Extract the [X, Y] coordinate from the center of the cell holding the provided text.  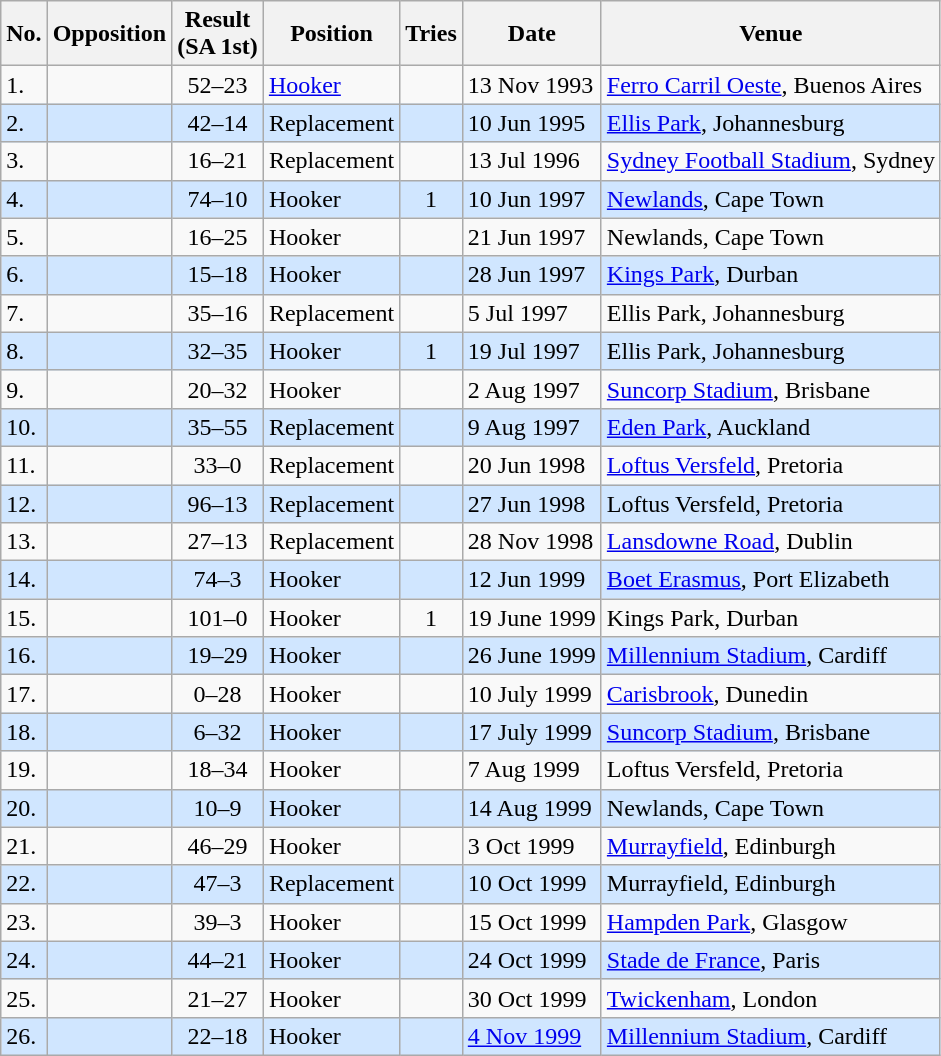
44–21 [218, 960]
42–14 [218, 123]
23. [24, 922]
Boet Erasmus, Port Elizabeth [770, 580]
33–0 [218, 465]
22. [24, 884]
26. [24, 1036]
13 Nov 1993 [532, 85]
No. [24, 34]
74–10 [218, 199]
2. [24, 123]
4 Nov 1999 [532, 1036]
17. [24, 694]
15. [24, 618]
3. [24, 161]
10 Oct 1999 [532, 884]
4. [24, 199]
15–18 [218, 275]
27 Jun 1998 [532, 503]
Eden Park, Auckland [770, 427]
6–32 [218, 732]
9. [24, 389]
12 Jun 1999 [532, 580]
Tries [432, 34]
28 Nov 1998 [532, 542]
6. [24, 275]
13 Jul 1996 [532, 161]
28 Jun 1997 [532, 275]
10. [24, 427]
1. [24, 85]
22–18 [218, 1036]
14 Aug 1999 [532, 808]
Date [532, 34]
10 Jun 1997 [532, 199]
47–3 [218, 884]
19. [24, 770]
35–16 [218, 313]
19 Jul 1997 [532, 351]
5. [24, 237]
Carisbrook, Dunedin [770, 694]
30 Oct 1999 [532, 998]
10–9 [218, 808]
Opposition [109, 34]
39–3 [218, 922]
Stade de France, Paris [770, 960]
7. [24, 313]
21–27 [218, 998]
27–13 [218, 542]
15 Oct 1999 [532, 922]
26 June 1999 [532, 656]
9 Aug 1997 [532, 427]
14. [24, 580]
8. [24, 351]
Ferro Carril Oeste, Buenos Aires [770, 85]
13. [24, 542]
20 Jun 1998 [532, 465]
Hampden Park, Glasgow [770, 922]
17 July 1999 [532, 732]
3 Oct 1999 [532, 846]
20. [24, 808]
24 Oct 1999 [532, 960]
2 Aug 1997 [532, 389]
21. [24, 846]
32–35 [218, 351]
Twickenham, London [770, 998]
16–25 [218, 237]
46–29 [218, 846]
16. [24, 656]
Lansdowne Road, Dublin [770, 542]
11. [24, 465]
19–29 [218, 656]
35–55 [218, 427]
25. [24, 998]
18. [24, 732]
18–34 [218, 770]
12. [24, 503]
Venue [770, 34]
20–32 [218, 389]
7 Aug 1999 [532, 770]
96–13 [218, 503]
Sydney Football Stadium, Sydney [770, 161]
24. [24, 960]
101–0 [218, 618]
10 Jun 1995 [532, 123]
Position [331, 34]
52–23 [218, 85]
16–21 [218, 161]
21 Jun 1997 [532, 237]
5 Jul 1997 [532, 313]
0–28 [218, 694]
74–3 [218, 580]
Result(SA 1st) [218, 34]
10 July 1999 [532, 694]
19 June 1999 [532, 618]
